Return (X, Y) of the center of cell containing provided text 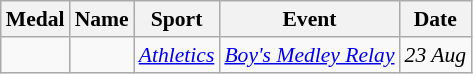
Sport (177, 19)
23 Aug (436, 55)
Date (436, 19)
Medal (36, 19)
Boy's Medley Relay (309, 55)
Name (102, 19)
Event (309, 19)
Athletics (177, 55)
